From the cell containing the given text, extract its center point as [X, Y] coordinate. 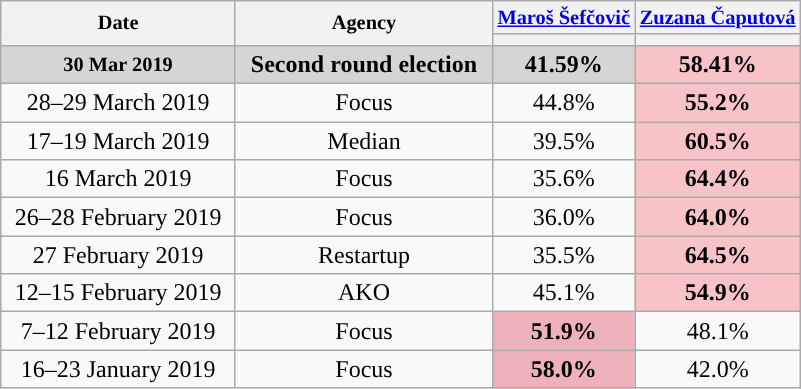
Maroš Šefčovič [564, 18]
Restartup [364, 255]
45.1% [564, 293]
16–23 January 2019 [118, 369]
26–28 February 2019 [118, 217]
64.0% [718, 217]
17–19 March 2019 [118, 141]
58.0% [564, 369]
Second round election [364, 64]
41.59% [564, 64]
64.5% [718, 255]
Zuzana Čaputová [718, 18]
54.9% [718, 293]
Agency [364, 24]
44.8% [564, 103]
7–12 February 2019 [118, 331]
Date [118, 24]
51.9% [564, 331]
36.0% [564, 217]
55.2% [718, 103]
30 Mar 2019 [118, 64]
39.5% [564, 141]
60.5% [718, 141]
48.1% [718, 331]
35.5% [564, 255]
16 March 2019 [118, 179]
27 February 2019 [118, 255]
Median [364, 141]
AKO [364, 293]
35.6% [564, 179]
12–15 February 2019 [118, 293]
42.0% [718, 369]
64.4% [718, 179]
28–29 March 2019 [118, 103]
58.41% [718, 64]
